Search for the cell housing the specified text and yield its (x, y) center coordinate. 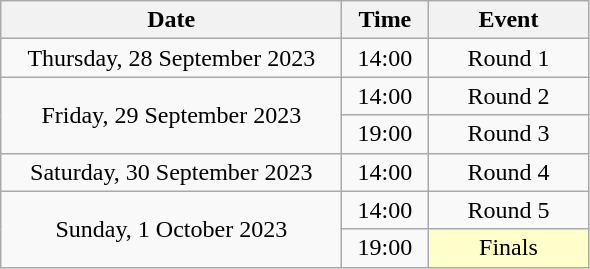
Round 3 (508, 134)
Round 2 (508, 96)
Date (172, 20)
Round 4 (508, 172)
Sunday, 1 October 2023 (172, 229)
Event (508, 20)
Saturday, 30 September 2023 (172, 172)
Round 5 (508, 210)
Friday, 29 September 2023 (172, 115)
Round 1 (508, 58)
Thursday, 28 September 2023 (172, 58)
Time (385, 20)
Finals (508, 248)
